Return [X, Y] of the center of cell containing provided text 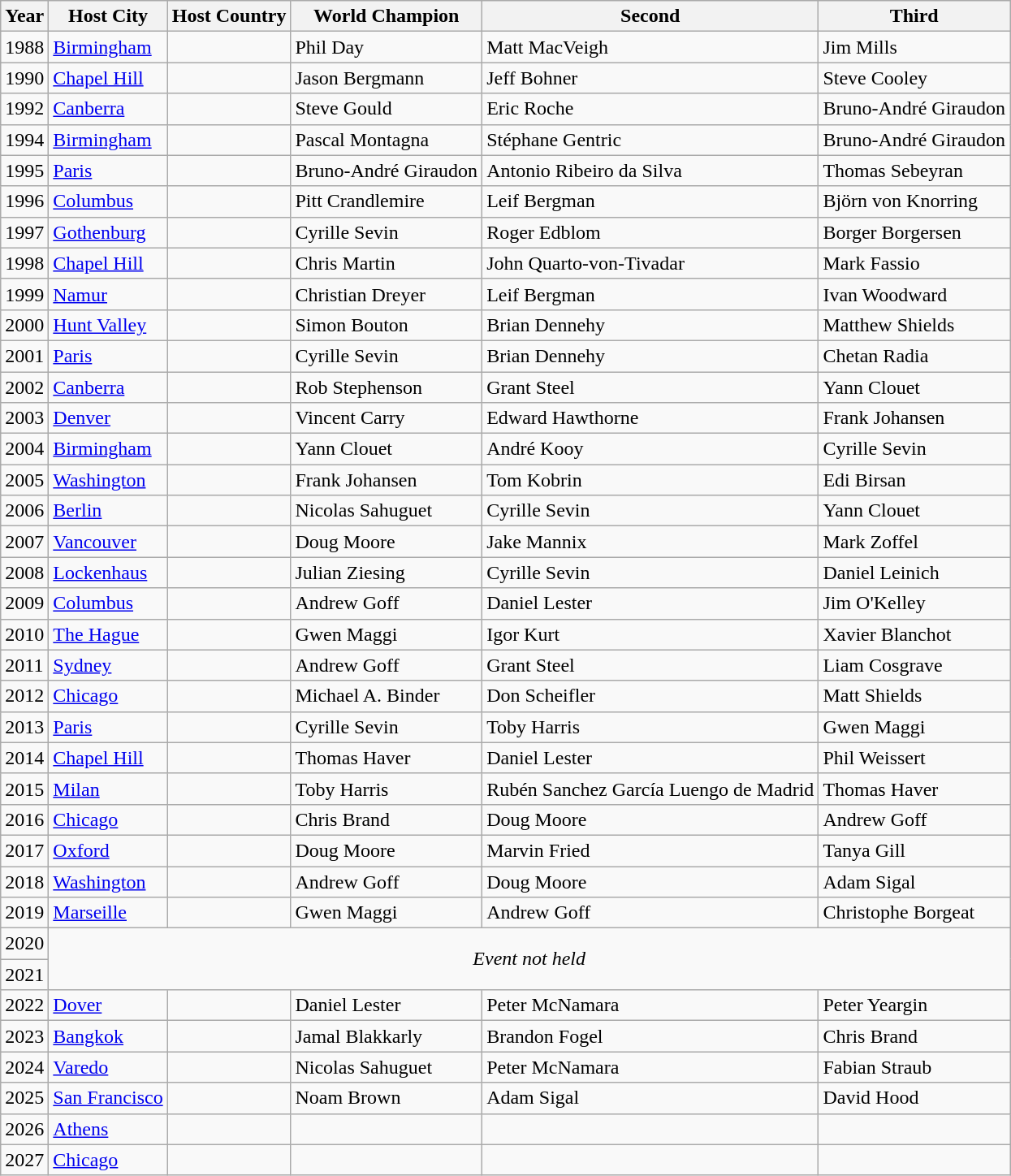
Gothenburg [108, 232]
Athens [108, 1129]
Phil Day [387, 47]
Daniel Leinich [914, 573]
Namur [108, 294]
Antonio Ribeiro da Silva [650, 171]
Matthew Shields [914, 325]
1988 [24, 47]
2022 [24, 1005]
Edi Birsan [914, 480]
David Hood [914, 1098]
Hunt Valley [108, 325]
1999 [24, 294]
2012 [24, 696]
Stéphane Gentric [650, 140]
1995 [24, 171]
Thomas Sebeyran [914, 171]
Julian Ziesing [387, 573]
Phil Weissert [914, 758]
Jim Mills [914, 47]
Milan [108, 789]
Xavier Blanchot [914, 634]
Roger Edblom [650, 232]
Jamal Blakkarly [387, 1036]
Denver [108, 418]
Igor Kurt [650, 634]
Jake Mannix [650, 542]
San Francisco [108, 1098]
2001 [24, 356]
2009 [24, 603]
2006 [24, 511]
2005 [24, 480]
Björn von Knorring [914, 201]
Vancouver [108, 542]
The Hague [108, 634]
2021 [24, 975]
2013 [24, 727]
Borger Borgersen [914, 232]
World Champion [387, 16]
2014 [24, 758]
Host Country [229, 16]
2015 [24, 789]
Year [24, 16]
Steve Cooley [914, 78]
Edward Hawthorne [650, 418]
Marseille [108, 913]
2011 [24, 665]
Jason Bergmann [387, 78]
2004 [24, 449]
Varedo [108, 1067]
Chris Martin [387, 263]
Don Scheifler [650, 696]
2019 [24, 913]
2027 [24, 1160]
2000 [24, 325]
1997 [24, 232]
2025 [24, 1098]
1996 [24, 201]
Peter Yeargin [914, 1005]
Tanya Gill [914, 850]
Lockenhaus [108, 573]
Third [914, 16]
Sydney [108, 665]
Vincent Carry [387, 418]
Second [650, 16]
2017 [24, 850]
2010 [24, 634]
2023 [24, 1036]
Marvin Fried [650, 850]
Ivan Woodward [914, 294]
Rubén Sanchez García Luengo de Madrid [650, 789]
Pascal Montagna [387, 140]
Mark Zoffel [914, 542]
Christian Dreyer [387, 294]
Dover [108, 1005]
1998 [24, 263]
2018 [24, 881]
Jim O'Kelley [914, 603]
Matt MacVeigh [650, 47]
Tom Kobrin [650, 480]
Host City [108, 16]
Bangkok [108, 1036]
John Quarto-von-Tivadar [650, 263]
1990 [24, 78]
Berlin [108, 511]
Eric Roche [650, 109]
2020 [24, 944]
Brandon Fogel [650, 1036]
Oxford [108, 850]
Simon Bouton [387, 325]
Noam Brown [387, 1098]
2003 [24, 418]
Event not held [529, 959]
Michael A. Binder [387, 696]
Fabian Straub [914, 1067]
2026 [24, 1129]
Christophe Borgeat [914, 913]
1994 [24, 140]
2024 [24, 1067]
2002 [24, 387]
Liam Cosgrave [914, 665]
Pitt Crandlemire [387, 201]
Chetan Radia [914, 356]
Rob Stephenson [387, 387]
1992 [24, 109]
André Kooy [650, 449]
Matt Shields [914, 696]
2016 [24, 819]
Jeff Bohner [650, 78]
Mark Fassio [914, 263]
2007 [24, 542]
Steve Gould [387, 109]
2008 [24, 573]
